Scan for the cell matching the given text and deliver its [x, y] coordinate at center. 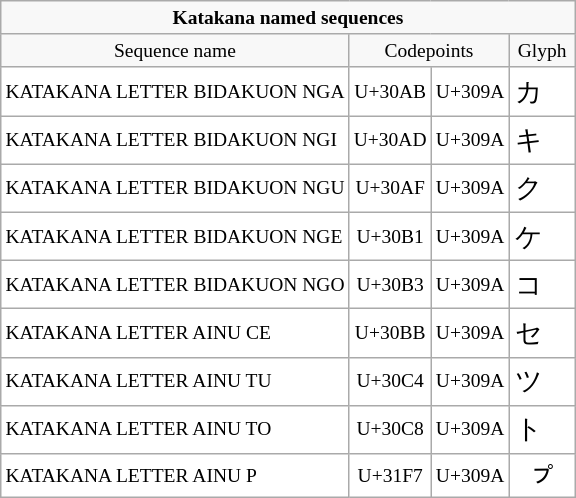
セ゚ [542, 333]
KATAKANA LETTER AINU TU [175, 381]
KATAKANA LETTER AINU P [175, 476]
カ゚ [542, 91]
KATAKANA LETTER BIDAKUON NGO [175, 284]
U+30C4 [390, 381]
Sequence name [175, 50]
U+30AF [390, 188]
U+30AB [390, 91]
U+30C8 [390, 429]
ㇷ゚ [542, 476]
U+30B3 [390, 284]
KATAKANA LETTER BIDAKUON NGA [175, 91]
ト゚ [542, 429]
ク゚ [542, 188]
ケ゚ [542, 236]
U+31F7 [390, 476]
U+30AD [390, 140]
KATAKANA LETTER BIDAKUON NGU [175, 188]
KATAKANA LETTER BIDAKUON NGE [175, 236]
コ゚ [542, 284]
Glyph [542, 50]
U+30B1 [390, 236]
U+30BB [390, 333]
Katakana named sequences [288, 18]
KATAKANA LETTER BIDAKUON NGI [175, 140]
キ゚ [542, 140]
KATAKANA LETTER AINU TO [175, 429]
Codepoints [429, 50]
KATAKANA LETTER AINU CE [175, 333]
ツ゚ [542, 381]
